Return the [x, y] coordinate for the center point of the cell that contains the specified text.  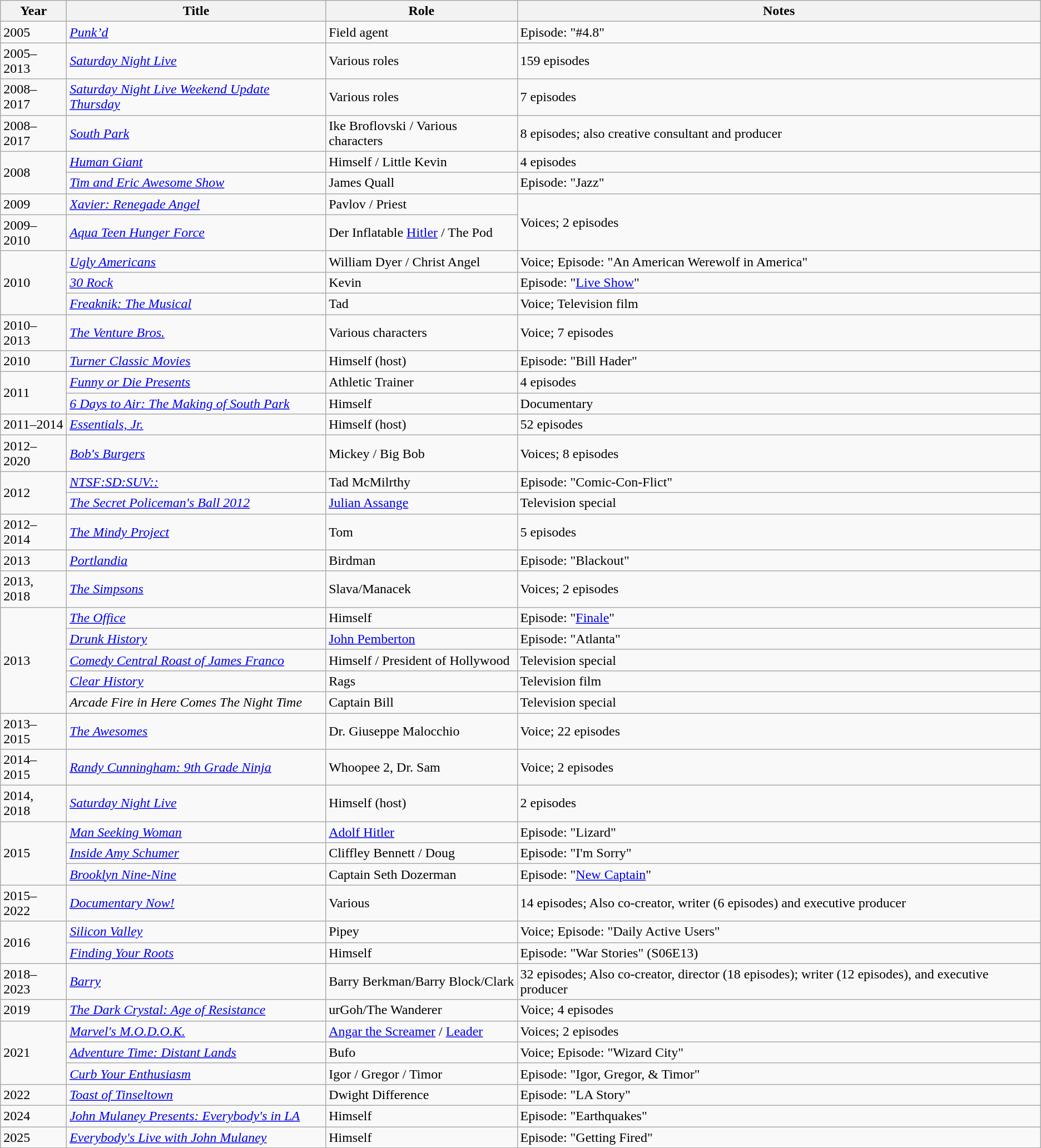
Voice; 2 episodes [779, 767]
Episode: "Getting Fired" [779, 1137]
Tad McMilrthy [422, 482]
Curb Your Enthusiasm [196, 1074]
James Quall [422, 183]
Voice; 7 episodes [779, 332]
Ike Broflovski / Various characters [422, 133]
2005 [33, 32]
Der Inflatable Hitler / The Pod [422, 232]
Whoopee 2, Dr. Sam [422, 767]
2024 [33, 1116]
Notes [779, 11]
Pavlov / Priest [422, 204]
Dr. Giuseppe Malocchio [422, 730]
Episode: "Jazz" [779, 183]
Brooklyn Nine-Nine [196, 874]
2015 [33, 853]
Himself / President of Hollywood [422, 660]
Randy Cunningham: 9th Grade Ninja [196, 767]
7 episodes [779, 97]
Episode: "Lizard" [779, 832]
Himself / Little Kevin [422, 162]
2015–2022 [33, 903]
Pipey [422, 932]
Episode: "Comic-Con-Flict" [779, 482]
2005–2013 [33, 61]
2012–2020 [33, 454]
Barry Berkman/Barry Block/Clark [422, 982]
Everybody's Live with John Mulaney [196, 1137]
Captain Bill [422, 702]
Portlandia [196, 560]
Voice; Television film [779, 304]
urGoh/The Wanderer [422, 1010]
Barry [196, 982]
Xavier: Renegade Angel [196, 204]
Inside Amy Schumer [196, 853]
Title [196, 11]
Role [422, 11]
Adolf Hitler [422, 832]
Adventure Time: Distant Lands [196, 1052]
Finding Your Roots [196, 953]
Voice; 4 episodes [779, 1010]
The Secret Policeman's Ball 2012 [196, 503]
Athletic Trainer [422, 382]
John Pemberton [422, 639]
John Mulaney Presents: Everybody's in LA [196, 1116]
William Dyer / Christ Angel [422, 261]
Field agent [422, 32]
Igor / Gregor / Timor [422, 1074]
2013, 2018 [33, 589]
Captain Seth Dozerman [422, 874]
Voice; Episode: "Daily Active Users" [779, 932]
14 episodes; Also co-creator, writer (6 episodes) and executive producer [779, 903]
Voice; Episode: "Wizard City" [779, 1052]
2009–2010 [33, 232]
2008 [33, 172]
The Simpsons [196, 589]
32 episodes; Also co-creator, director (18 episodes); writer (12 episodes), and executive producer [779, 982]
Episode: "Finale" [779, 618]
Rags [422, 681]
Drunk History [196, 639]
Year [33, 11]
Episode: "New Captain" [779, 874]
Freaknik: The Musical [196, 304]
Comedy Central Roast of James Franco [196, 660]
The Office [196, 618]
2009 [33, 204]
52 episodes [779, 425]
NTSF:SD:SUV:: [196, 482]
Voices; 8 episodes [779, 454]
Episode: "I'm Sorry" [779, 853]
Human Giant [196, 162]
2012–2014 [33, 531]
2022 [33, 1095]
Dwight Difference [422, 1095]
2011–2014 [33, 425]
Documentary Now! [196, 903]
Julian Assange [422, 503]
6 Days to Air: The Making of South Park [196, 404]
2012 [33, 493]
Bob's Burgers [196, 454]
Ugly Americans [196, 261]
Voice; Episode: "An American Werewolf in America" [779, 261]
Episode: "Live Show" [779, 282]
Slava/Manacek [422, 589]
Episode: "Atlanta" [779, 639]
Clear History [196, 681]
Birdman [422, 560]
Cliffley Bennett / Doug [422, 853]
Episode: "Igor, Gregor, & Timor" [779, 1074]
The Awesomes [196, 730]
2011 [33, 393]
5 episodes [779, 531]
Toast of Tinseltown [196, 1095]
Turner Classic Movies [196, 361]
2019 [33, 1010]
Episode: "Bill Hader" [779, 361]
2010–2013 [33, 332]
Aqua Teen Hunger Force [196, 232]
Essentials, Jr. [196, 425]
Arcade Fire in Here Comes The Night Time [196, 702]
Funny or Die Presents [196, 382]
Documentary [779, 404]
Bufo [422, 1052]
Various [422, 903]
Episode: "Earthquakes" [779, 1116]
The Mindy Project [196, 531]
2016 [33, 942]
8 episodes; also creative consultant and producer [779, 133]
Kevin [422, 282]
Tom [422, 531]
Episode: "Blackout" [779, 560]
South Park [196, 133]
The Venture Bros. [196, 332]
2014, 2018 [33, 804]
Television film [779, 681]
159 episodes [779, 61]
2014–2015 [33, 767]
Punk’d [196, 32]
Tim and Eric Awesome Show [196, 183]
Saturday Night Live Weekend Update Thursday [196, 97]
Episode: "#4.8" [779, 32]
Voice; 22 episodes [779, 730]
The Dark Crystal: Age of Resistance [196, 1010]
2013–2015 [33, 730]
Silicon Valley [196, 932]
2025 [33, 1137]
2021 [33, 1052]
Mickey / Big Bob [422, 454]
Tad [422, 304]
30 Rock [196, 282]
Man Seeking Woman [196, 832]
Marvel's M.O.D.O.K. [196, 1031]
2018–2023 [33, 982]
Episode: "War Stories" (S06E13) [779, 953]
Various characters [422, 332]
Angar the Screamer / Leader [422, 1031]
Episode: "LA Story" [779, 1095]
2 episodes [779, 804]
